Return the (X, Y) coordinate for the center point of the cell that contains the specified text.  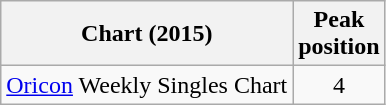
Peakposition (339, 34)
4 (339, 85)
Chart (2015) (147, 34)
Oricon Weekly Singles Chart (147, 85)
